Identify which cell holds the provided text, then report its (x, y) central coordinate. 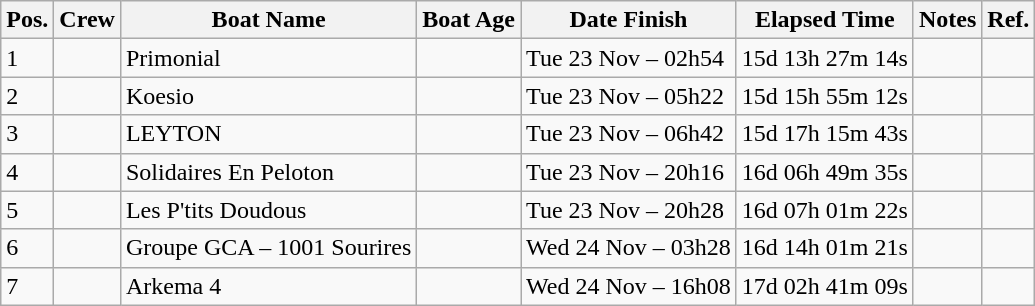
16d 14h 01m 21s (824, 248)
Notes (947, 20)
Boat Name (268, 20)
Boat Age (469, 20)
1 (28, 58)
7 (28, 286)
17d 02h 41m 09s (824, 286)
3 (28, 134)
16d 07h 01m 22s (824, 210)
Tue 23 Nov – 20h28 (629, 210)
15d 15h 55m 12s (824, 96)
Solidaires En Peloton (268, 172)
Koesio (268, 96)
Tue 23 Nov – 02h54 (629, 58)
Tue 23 Nov – 05h22 (629, 96)
2 (28, 96)
15d 13h 27m 14s (824, 58)
Tue 23 Nov – 06h42 (629, 134)
4 (28, 172)
Wed 24 Nov – 03h28 (629, 248)
5 (28, 210)
Pos. (28, 20)
6 (28, 248)
Tue 23 Nov – 20h16 (629, 172)
16d 06h 49m 35s (824, 172)
Crew (88, 20)
Ref. (1008, 20)
Primonial (268, 58)
Arkema 4 (268, 286)
Wed 24 Nov – 16h08 (629, 286)
Date Finish (629, 20)
Elapsed Time (824, 20)
Les P'tits Doudous (268, 210)
LEYTON (268, 134)
15d 17h 15m 43s (824, 134)
Groupe GCA – 1001 Sourires (268, 248)
